Identify which cell holds the provided text, then report its [X, Y] central coordinate. 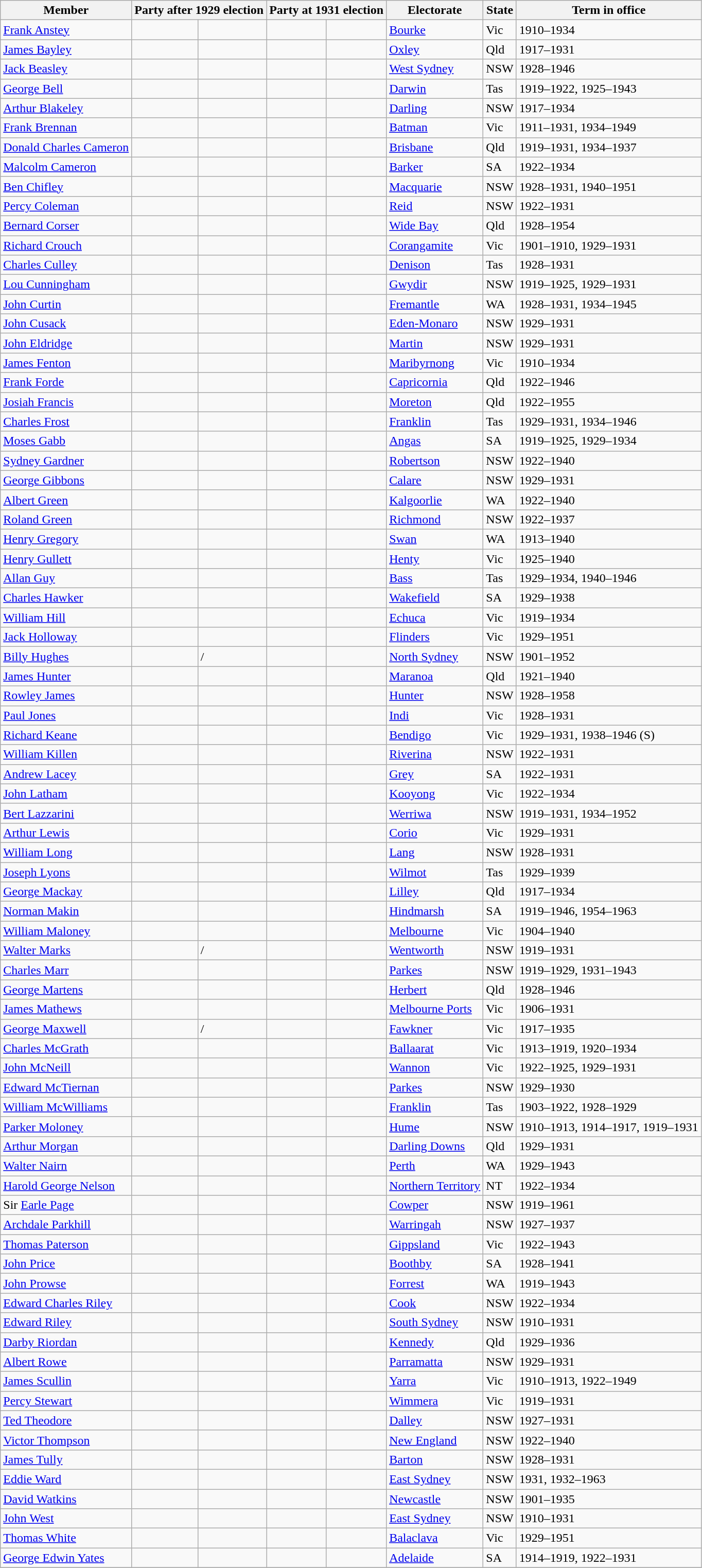
1903–1922, 1928–1929 [608, 1107]
Charles Hawker [66, 598]
1919–1925, 1929–1931 [608, 285]
1911–1931, 1934–1949 [608, 128]
John Price [66, 1264]
Charles Frost [66, 421]
1928–1941 [608, 1264]
1928–1931, 1940–1951 [608, 186]
New England [435, 1440]
Melbourne Ports [435, 1009]
1913–1940 [608, 539]
1922–1937 [608, 519]
Corio [435, 833]
Frank Forde [66, 382]
Joseph Lyons [66, 872]
Darling Downs [435, 1146]
Reid [435, 206]
1929–1930 [608, 1087]
Rowley James [66, 696]
1917–1931 [608, 49]
Maranoa [435, 676]
1904–1940 [608, 931]
Hume [435, 1126]
Parramatta [435, 1362]
1914–1919, 1922–1931 [608, 1558]
Kennedy [435, 1342]
1922–1925, 1929–1931 [608, 1068]
Swan [435, 539]
1929–1938 [608, 598]
Ted Theodore [66, 1420]
Macquarie [435, 186]
Albert Green [66, 500]
Henty [435, 558]
1921–1940 [608, 676]
1929–1931, 1934–1946 [608, 421]
Warringah [435, 1225]
Wannon [435, 1068]
Oxley [435, 49]
Walter Nairn [66, 1166]
Denison [435, 265]
1919–1925, 1929–1934 [608, 441]
1919–1929, 1931–1943 [608, 970]
Richard Crouch [66, 245]
Lilley [435, 892]
Newcastle [435, 1499]
Arthur Blakeley [66, 108]
Yarra [435, 1381]
1928–1931, 1934–1945 [608, 304]
Archdale Parkhill [66, 1225]
John Cusack [66, 324]
George Bell [66, 89]
1929–1943 [608, 1166]
Albert Rowe [66, 1362]
James Tully [66, 1459]
John Prowse [66, 1283]
Fremantle [435, 304]
Robertson [435, 461]
Angas [435, 441]
1927–1931 [608, 1420]
Riverina [435, 754]
James Bayley [66, 49]
Barton [435, 1459]
Hindmarsh [435, 911]
Batman [435, 128]
Term in office [608, 10]
Josiah Francis [66, 402]
John Eldridge [66, 343]
Harold George Nelson [66, 1185]
Andrew Lacey [66, 774]
Paul Jones [66, 715]
Roland Green [66, 519]
Charles Marr [66, 970]
William Hill [66, 618]
John McNeill [66, 1068]
Grey [435, 774]
George Mackay [66, 892]
Henry Gregory [66, 539]
George Edwin Yates [66, 1558]
Norman Makin [66, 911]
Lang [435, 852]
Dalley [435, 1420]
1929–1931, 1938–1946 (S) [608, 735]
Darby Riordan [66, 1342]
Wilmot [435, 872]
1929–1939 [608, 872]
Victor Thompson [66, 1440]
Wimmera [435, 1401]
Forrest [435, 1283]
Northern Territory [435, 1185]
Percy Coleman [66, 206]
Bert Lazzarini [66, 813]
Walter Marks [66, 950]
Wide Bay [435, 225]
Arthur Lewis [66, 833]
John Curtin [66, 304]
1913–1919, 1920–1934 [608, 1048]
Richmond [435, 519]
Perth [435, 1166]
1906–1931 [608, 1009]
John West [66, 1519]
1901–1935 [608, 1499]
William Killen [66, 754]
Calare [435, 480]
1919–1934 [608, 618]
Indi [435, 715]
1927–1937 [608, 1225]
Balaclava [435, 1538]
Frank Anstey [66, 30]
Capricornia [435, 382]
Fawkner [435, 1029]
David Watkins [66, 1499]
1919–1922, 1925–1943 [608, 89]
1922–1946 [608, 382]
Kooyong [435, 794]
Parker Moloney [66, 1126]
Richard Keane [66, 735]
James Fenton [66, 363]
Donald Charles Cameron [66, 147]
Frank Brennan [66, 128]
Allan Guy [66, 578]
James Scullin [66, 1381]
South Sydney [435, 1323]
Malcolm Cameron [66, 167]
North Sydney [435, 657]
1928–1958 [608, 696]
Boothby [435, 1264]
1929–1934, 1940–1946 [608, 578]
Charles McGrath [66, 1048]
James Hunter [66, 676]
Edward McTiernan [66, 1087]
Adelaide [435, 1558]
Bernard Corser [66, 225]
Arthur Morgan [66, 1146]
1925–1940 [608, 558]
Edward Charles Riley [66, 1303]
Wentworth [435, 950]
1901–1910, 1929–1931 [608, 245]
1919–1943 [608, 1283]
1919–1961 [608, 1205]
1931, 1932–1963 [608, 1479]
Werriwa [435, 813]
Percy Stewart [66, 1401]
Cook [435, 1303]
Thomas Paterson [66, 1244]
Herbert [435, 990]
Party at 1931 election [326, 10]
1910–1913, 1914–1917, 1919–1931 [608, 1126]
Electorate [435, 10]
Moreton [435, 402]
William McWilliams [66, 1107]
West Sydney [435, 69]
Edward Riley [66, 1323]
Jack Beasley [66, 69]
1922–1943 [608, 1244]
George Gibbons [66, 480]
Corangamite [435, 245]
1917–1935 [608, 1029]
Eden-Monaro [435, 324]
1901–1952 [608, 657]
George Maxwell [66, 1029]
1928–1954 [608, 225]
George Martens [66, 990]
Brisbane [435, 147]
Ballaarat [435, 1048]
Gwydir [435, 285]
Sir Earle Page [66, 1205]
Melbourne [435, 931]
William Maloney [66, 931]
Ben Chifley [66, 186]
Darling [435, 108]
Wakefield [435, 598]
Maribyrnong [435, 363]
Member [66, 10]
Barker [435, 167]
1910–1913, 1922–1949 [608, 1381]
Darwin [435, 89]
Thomas White [66, 1538]
Cowper [435, 1205]
Echuca [435, 618]
Bass [435, 578]
Lou Cunningham [66, 285]
Party after 1929 election [199, 10]
Henry Gullett [66, 558]
Charles Culley [66, 265]
Billy Hughes [66, 657]
Flinders [435, 637]
State [500, 10]
Moses Gabb [66, 441]
John Latham [66, 794]
Bendigo [435, 735]
NT [500, 1185]
Gippsland [435, 1244]
Sydney Gardner [66, 461]
Kalgoorlie [435, 500]
Bourke [435, 30]
1922–1955 [608, 402]
1929–1936 [608, 1342]
1919–1931, 1934–1952 [608, 813]
William Long [66, 852]
Martin [435, 343]
1919–1946, 1954–1963 [608, 911]
Jack Holloway [66, 637]
Eddie Ward [66, 1479]
1919–1931, 1934–1937 [608, 147]
James Mathews [66, 1009]
Hunter [435, 696]
